Find where the given text appears and provide that cell's center as (X, Y) coordinate. 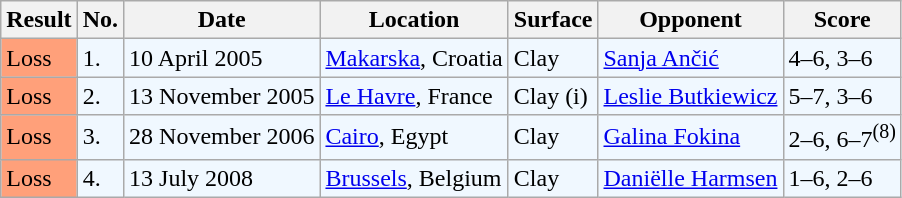
Daniëlle Harmsen (690, 178)
Galina Fokina (690, 138)
1–6, 2–6 (842, 178)
Le Havre, France (414, 96)
5–7, 3–6 (842, 96)
3. (100, 138)
10 April 2005 (222, 58)
Cairo, Egypt (414, 138)
13 November 2005 (222, 96)
1. (100, 58)
Date (222, 20)
Result (39, 20)
13 July 2008 (222, 178)
Score (842, 20)
Opponent (690, 20)
Makarska, Croatia (414, 58)
Location (414, 20)
Clay (i) (553, 96)
4–6, 3–6 (842, 58)
2. (100, 96)
28 November 2006 (222, 138)
Brussels, Belgium (414, 178)
No. (100, 20)
Sanja Ančić (690, 58)
Surface (553, 20)
Leslie Butkiewicz (690, 96)
2–6, 6–7(8) (842, 138)
4. (100, 178)
